Return [X, Y] of the center of cell containing provided text 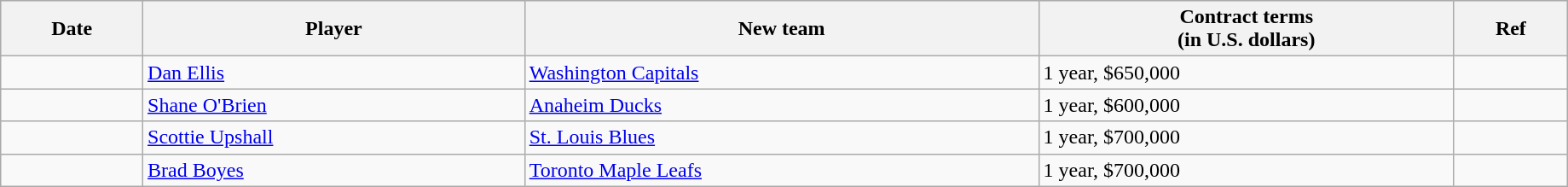
Shane O'Brien [334, 105]
Brad Boyes [334, 170]
Anaheim Ducks [781, 105]
1 year, $600,000 [1247, 105]
Contract terms(in U.S. dollars) [1247, 29]
1 year, $650,000 [1247, 73]
Washington Capitals [781, 73]
St. Louis Blues [781, 137]
Toronto Maple Leafs [781, 170]
Dan Ellis [334, 73]
Scottie Upshall [334, 137]
Date [72, 29]
Player [334, 29]
New team [781, 29]
Ref [1511, 29]
